Output the (x, y) coordinate of the center of the cell containing the given text.  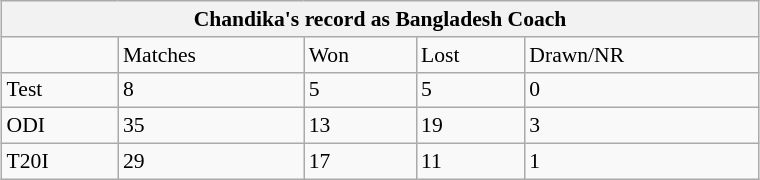
29 (211, 162)
35 (211, 126)
T20I (60, 162)
11 (470, 162)
1 (641, 162)
Matches (211, 55)
19 (470, 126)
3 (641, 126)
0 (641, 90)
13 (360, 126)
Drawn/NR (641, 55)
ODI (60, 126)
Lost (470, 55)
Test (60, 90)
Chandika's record as Bangladesh Coach (380, 19)
Won (360, 55)
8 (211, 90)
17 (360, 162)
